From the cell containing the given text, extract its center point as [X, Y] coordinate. 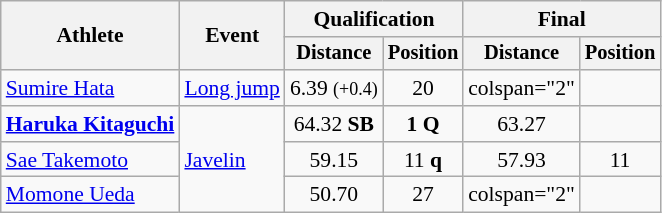
6.39 (+0.4) [334, 88]
Event [232, 36]
20 [423, 88]
Momone Ueda [90, 195]
Haruka Kitaguchi [90, 124]
50.70 [334, 195]
11 [620, 160]
64.32 SB [334, 124]
Final [562, 19]
Long jump [232, 88]
59.15 [334, 160]
11 q [423, 160]
27 [423, 195]
Athlete [90, 36]
63.27 [522, 124]
1 Q [423, 124]
Qualification [374, 19]
Javelin [232, 160]
57.93 [522, 160]
Sae Takemoto [90, 160]
Sumire Hata [90, 88]
